Determine the (X, Y) coordinate at the center of the cell enclosing the given text.  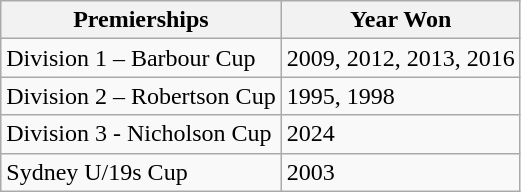
1995, 1998 (400, 96)
Division 3 - Nicholson Cup (141, 134)
Year Won (400, 20)
Division 2 – Robertson Cup (141, 96)
Premierships (141, 20)
2003 (400, 172)
2009, 2012, 2013, 2016 (400, 58)
2024 (400, 134)
Sydney U/19s Cup (141, 172)
Division 1 – Barbour Cup (141, 58)
